Provide the (x, y) coordinate of the cell's center where the given text is located.  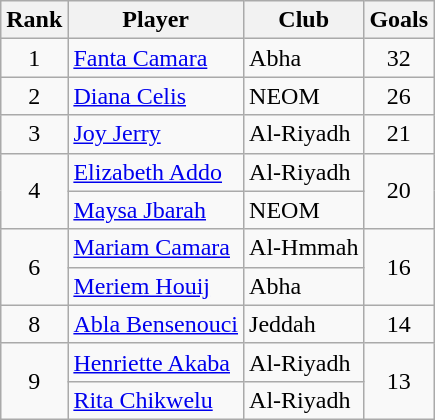
Joy Jerry (156, 134)
1 (34, 58)
Fanta Camara (156, 58)
13 (399, 381)
Elizabeth Addo (156, 172)
Rita Chikwelu (156, 400)
9 (34, 381)
6 (34, 267)
Mariam Camara (156, 248)
Player (156, 20)
Abla Bensenouci (156, 324)
4 (34, 191)
21 (399, 134)
16 (399, 267)
Jeddah (304, 324)
26 (399, 96)
Henriette Akaba (156, 362)
Rank (34, 20)
32 (399, 58)
Al-Hmmah (304, 248)
Club (304, 20)
Diana Celis (156, 96)
20 (399, 191)
8 (34, 324)
2 (34, 96)
Goals (399, 20)
3 (34, 134)
Meriem Houij (156, 286)
Maysa Jbarah (156, 210)
14 (399, 324)
